Provide the [x, y] coordinate of the cell's center where the given text is located.  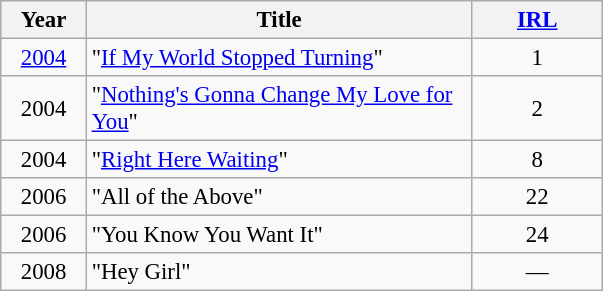
"If My World Stopped Turning" [279, 58]
"Nothing's Gonna Change My Love for You" [279, 108]
22 [538, 197]
24 [538, 235]
Title [279, 20]
1 [538, 58]
Year [44, 20]
8 [538, 160]
"All of the Above" [279, 197]
IRL [538, 20]
2 [538, 108]
"Right Here Waiting" [279, 160]
"You Know You Want It" [279, 235]
